Find where the given text appears and provide that cell's center as [X, Y] coordinate. 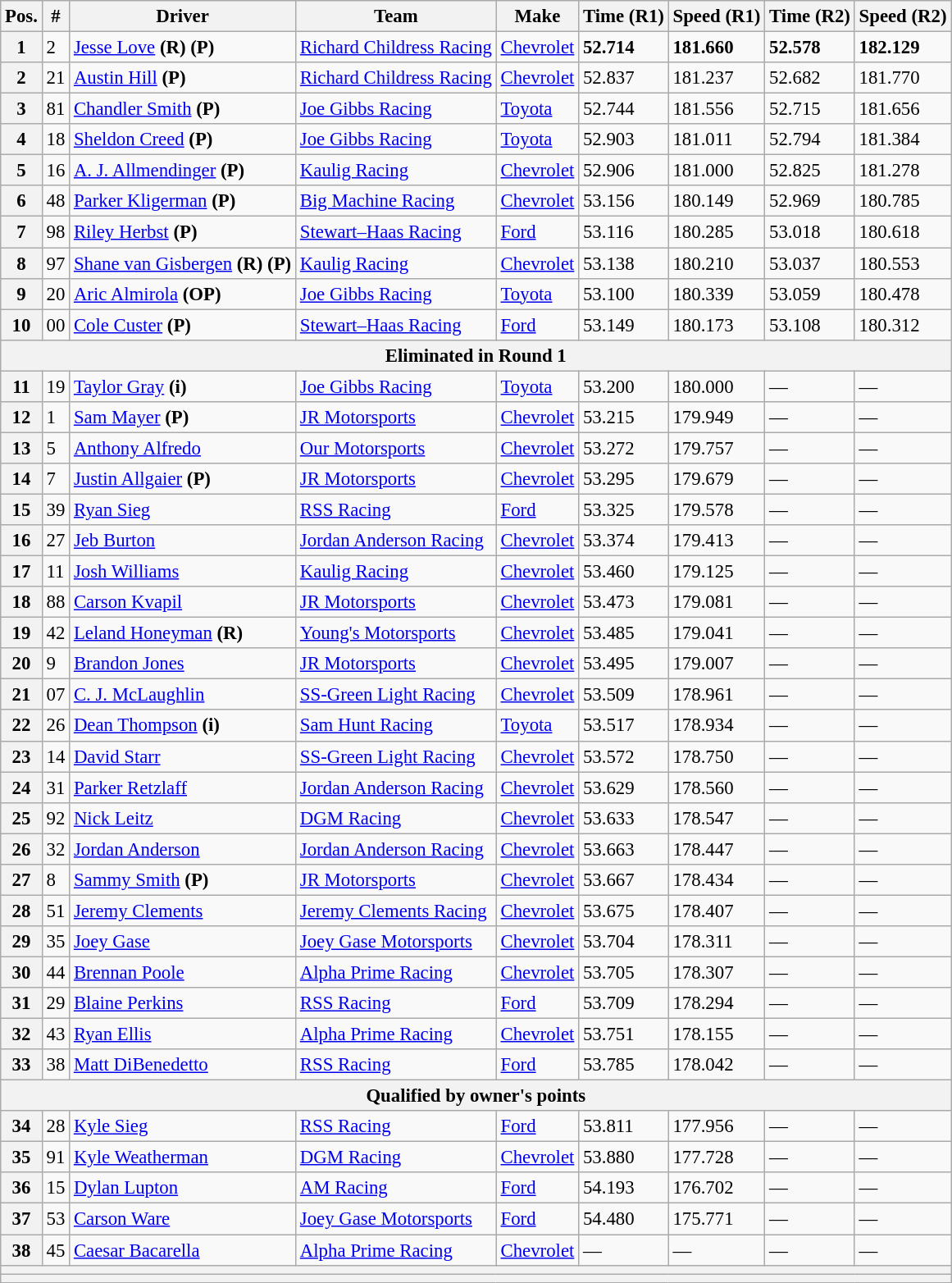
23 [21, 756]
Justin Allgaier (P) [183, 479]
180.285 [717, 232]
Nick Leitz [183, 818]
Sam Hunt Racing [397, 726]
52.744 [624, 109]
180.312 [903, 325]
179.679 [717, 479]
Pos. [21, 16]
178.434 [717, 880]
81 [56, 109]
Qualified by owner's points [476, 1096]
177.728 [717, 1157]
178.407 [717, 911]
98 [56, 232]
6 [21, 201]
Eliminated in Round 1 [476, 355]
179.949 [717, 418]
AM Racing [397, 1189]
53.295 [624, 479]
33 [21, 1065]
Taylor Gray (i) [183, 386]
92 [56, 818]
30 [21, 972]
Dylan Lupton [183, 1189]
A. J. Allmendinger (P) [183, 171]
178.311 [717, 942]
180.553 [903, 263]
179.007 [717, 664]
179.081 [717, 602]
53.325 [624, 509]
Our Motorsports [397, 448]
178.307 [717, 972]
180.618 [903, 232]
91 [56, 1157]
53.215 [624, 418]
53.108 [810, 325]
180.339 [717, 294]
181.656 [903, 109]
177.956 [717, 1126]
Speed (R2) [903, 16]
181.770 [903, 78]
53.785 [624, 1065]
52.969 [810, 201]
39 [56, 509]
181.278 [903, 171]
52.825 [810, 171]
00 [56, 325]
180.000 [717, 386]
52.715 [810, 109]
178.560 [717, 788]
Jeremy Clements Racing [397, 911]
175.771 [717, 1219]
181.000 [717, 171]
24 [21, 788]
53.156 [624, 201]
53.880 [624, 1157]
53.138 [624, 263]
178.447 [717, 849]
Team [397, 16]
Ryan Ellis [183, 1034]
178.750 [717, 756]
Cole Custer (P) [183, 325]
52.578 [810, 48]
179.578 [717, 509]
Riley Herbst (P) [183, 232]
Jordan Anderson [183, 849]
Dean Thompson (i) [183, 726]
Joey Gase [183, 942]
Shane van Gisbergen (R) (P) [183, 263]
180.785 [903, 201]
53.811 [624, 1126]
53.116 [624, 232]
181.011 [717, 139]
53.460 [624, 572]
37 [21, 1219]
Brandon Jones [183, 664]
17 [21, 572]
# [56, 16]
52.837 [624, 78]
Matt DiBenedetto [183, 1065]
Sammy Smith (P) [183, 880]
Make [537, 16]
12 [21, 418]
Jeremy Clements [183, 911]
181.556 [717, 109]
178.961 [717, 695]
53.709 [624, 1003]
54.193 [624, 1189]
179.041 [717, 633]
10 [21, 325]
45 [56, 1250]
Caesar Bacarella [183, 1250]
53.704 [624, 942]
52.903 [624, 139]
180.210 [717, 263]
52.682 [810, 78]
4 [21, 139]
Time (R1) [624, 16]
181.660 [717, 48]
54.480 [624, 1219]
179.413 [717, 541]
53.667 [624, 880]
179.757 [717, 448]
178.934 [717, 726]
53.200 [624, 386]
Parker Retzlaff [183, 788]
180.478 [903, 294]
Jesse Love (R) (P) [183, 48]
Sheldon Creed (P) [183, 139]
182.129 [903, 48]
Driver [183, 16]
Time (R2) [810, 16]
53 [56, 1219]
Austin Hill (P) [183, 78]
C. J. McLaughlin [183, 695]
Leland Honeyman (R) [183, 633]
53.149 [624, 325]
Sam Mayer (P) [183, 418]
Ryan Sieg [183, 509]
181.384 [903, 139]
178.042 [717, 1065]
53.100 [624, 294]
Speed (R1) [717, 16]
53.374 [624, 541]
181.237 [717, 78]
53.633 [624, 818]
43 [56, 1034]
Carson Kvapil [183, 602]
53.018 [810, 232]
36 [21, 1189]
44 [56, 972]
Young's Motorsports [397, 633]
53.272 [624, 448]
07 [56, 695]
178.294 [717, 1003]
88 [56, 602]
42 [56, 633]
52.714 [624, 48]
53.509 [624, 695]
53.485 [624, 633]
25 [21, 818]
53.517 [624, 726]
Kyle Weatherman [183, 1157]
97 [56, 263]
Big Machine Racing [397, 201]
52.906 [624, 171]
53.705 [624, 972]
180.149 [717, 201]
53.675 [624, 911]
179.125 [717, 572]
52.794 [810, 139]
51 [56, 911]
180.173 [717, 325]
Parker Kligerman (P) [183, 201]
34 [21, 1126]
53.495 [624, 664]
53.663 [624, 849]
53.629 [624, 788]
53.751 [624, 1034]
53.572 [624, 756]
3 [21, 109]
53.059 [810, 294]
48 [56, 201]
Kyle Sieg [183, 1126]
Aric Almirola (OP) [183, 294]
David Starr [183, 756]
Josh Williams [183, 572]
176.702 [717, 1189]
Blaine Perkins [183, 1003]
178.155 [717, 1034]
13 [21, 448]
Anthony Alfredo [183, 448]
178.547 [717, 818]
Carson Ware [183, 1219]
53.037 [810, 263]
22 [21, 726]
Jeb Burton [183, 541]
53.473 [624, 602]
Chandler Smith (P) [183, 109]
Brennan Poole [183, 972]
